Search for the cell housing the specified text and yield its [x, y] center coordinate. 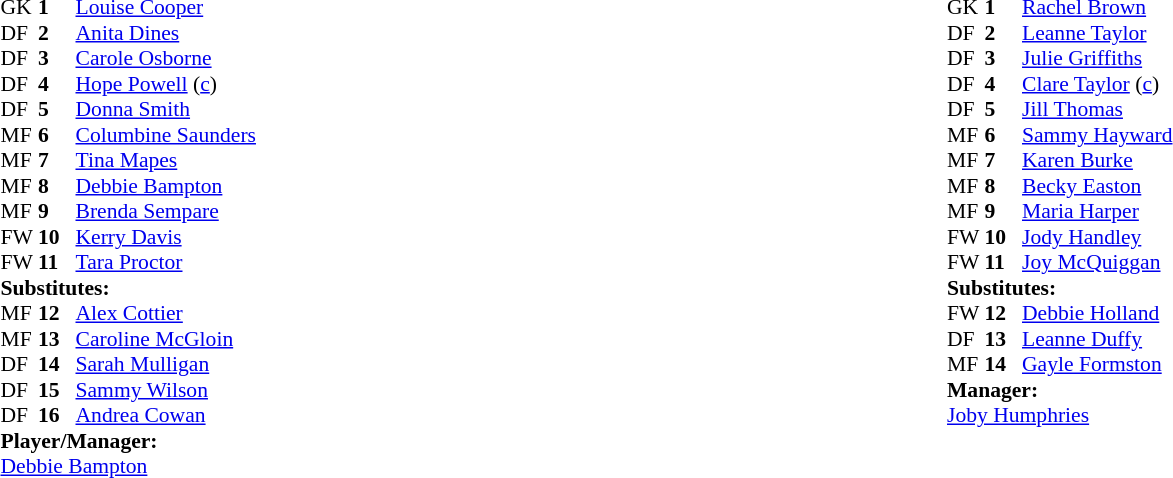
Leanne Taylor [1097, 33]
Joy McQuiggan [1097, 263]
Sammy Wilson [166, 390]
Manager: [1060, 390]
Player/Manager: [128, 441]
Tara Proctor [166, 263]
Andrea Cowan [166, 415]
Sammy Hayward [1097, 135]
Columbine Saunders [166, 135]
Debbie Holland [1097, 313]
15 [57, 390]
Tina Mapes [166, 161]
Caroline McGloin [166, 339]
Karen Burke [1097, 161]
Clare Taylor (c) [1097, 84]
Carole Osborne [166, 59]
Debbie Bampton [166, 186]
Kerry Davis [166, 237]
Hope Powell (c) [166, 84]
Jody Handley [1097, 237]
Maria Harper [1097, 211]
Sarah Mulligan [166, 365]
Brenda Sempare [166, 211]
Leanne Duffy [1097, 339]
Joby Humphries [1060, 415]
Anita Dines [166, 33]
Gayle Formston [1097, 365]
Alex Cottier [166, 313]
Julie Griffiths [1097, 59]
Jill Thomas [1097, 109]
Donna Smith [166, 109]
Becky Easton [1097, 186]
16 [57, 415]
